Find where the given text appears and provide that cell's center as [x, y] coordinate. 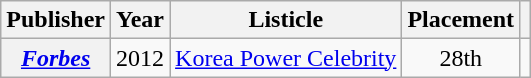
Placement [461, 20]
2012 [140, 58]
Listicle [286, 20]
Year [140, 20]
Korea Power Celebrity [286, 58]
28th [461, 58]
Publisher [56, 20]
Forbes [56, 58]
